Find where the given text appears and provide that cell's center as (X, Y) coordinate. 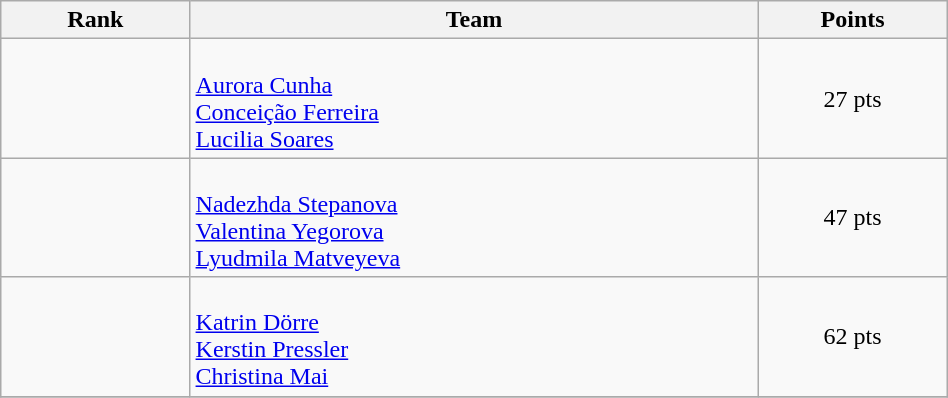
Rank (96, 20)
Points (852, 20)
Team (474, 20)
Aurora CunhaConceição FerreiraLucilia Soares (474, 98)
47 pts (852, 218)
Nadezhda StepanovaValentina YegorovaLyudmila Matveyeva (474, 218)
62 pts (852, 336)
27 pts (852, 98)
Katrin DörreKerstin PresslerChristina Mai (474, 336)
